Return the (x, y) coordinate for the center point of the cell that contains the specified text.  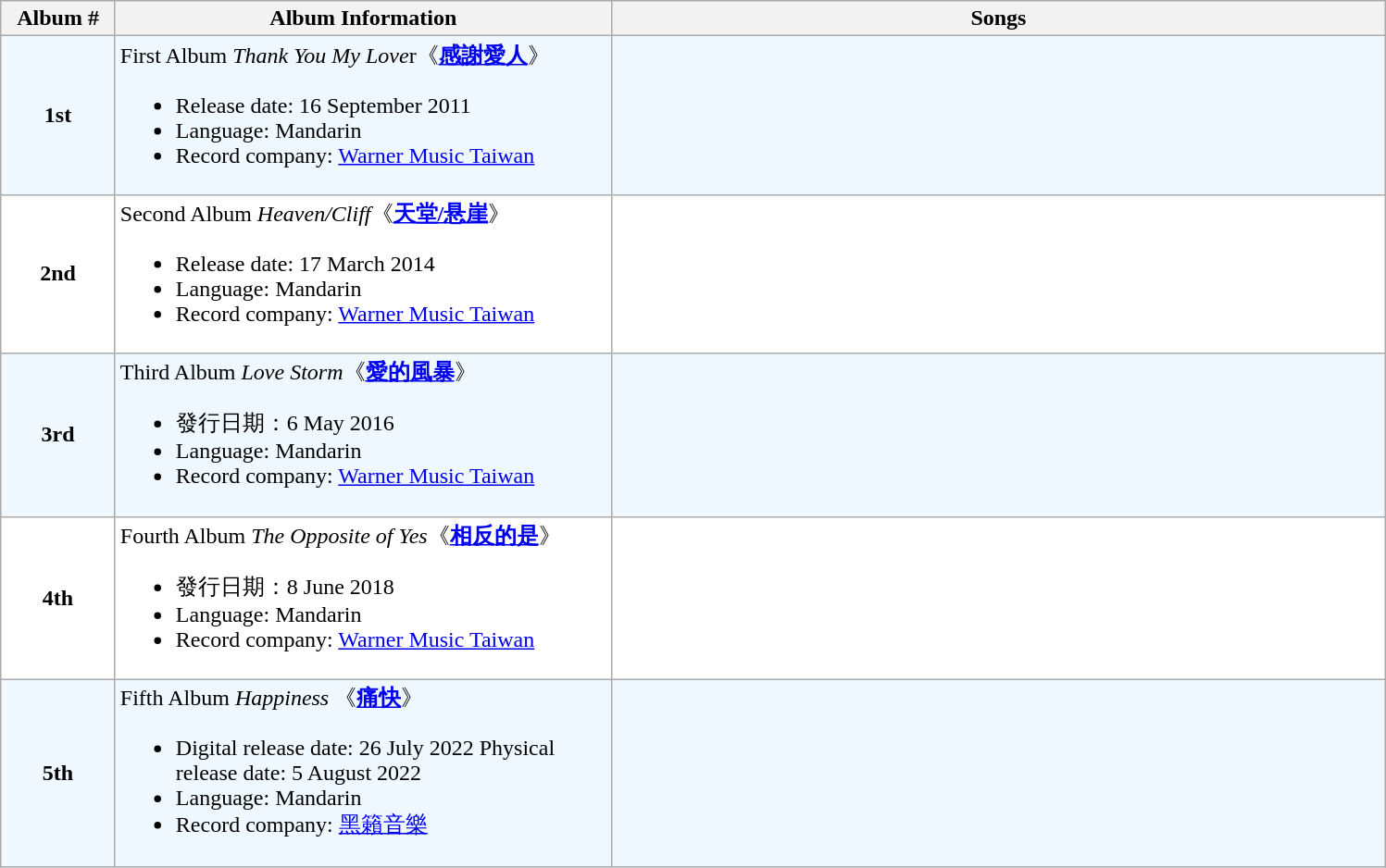
First Album Thank You My Lover《感謝愛人》Release date: 16 September 2011Language: MandarinRecord company: Warner Music Taiwan (363, 116)
Songs (998, 19)
Album Information (363, 19)
Third Album Love Storm《愛的風暴》發行日期：6 May 2016Language: MandarinRecord company: Warner Music Taiwan (363, 435)
Fifth Album Happiness 《痛快》Digital release date: 26 July 2022 Physical release date: 5 August 2022Language: MandarinRecord company: 黑籟音樂 (363, 774)
Album # (58, 19)
5th (58, 774)
4th (58, 598)
3rd (58, 435)
1st (58, 116)
Second Album Heaven/Cliff《天堂/悬崖》Release date: 17 March 2014Language: MandarinRecord company: Warner Music Taiwan (363, 274)
Fourth Album The Opposite of Yes《相反的是》發行日期：8 June 2018Language: MandarinRecord company: Warner Music Taiwan (363, 598)
2nd (58, 274)
